Identify which cell holds the provided text, then report its (x, y) central coordinate. 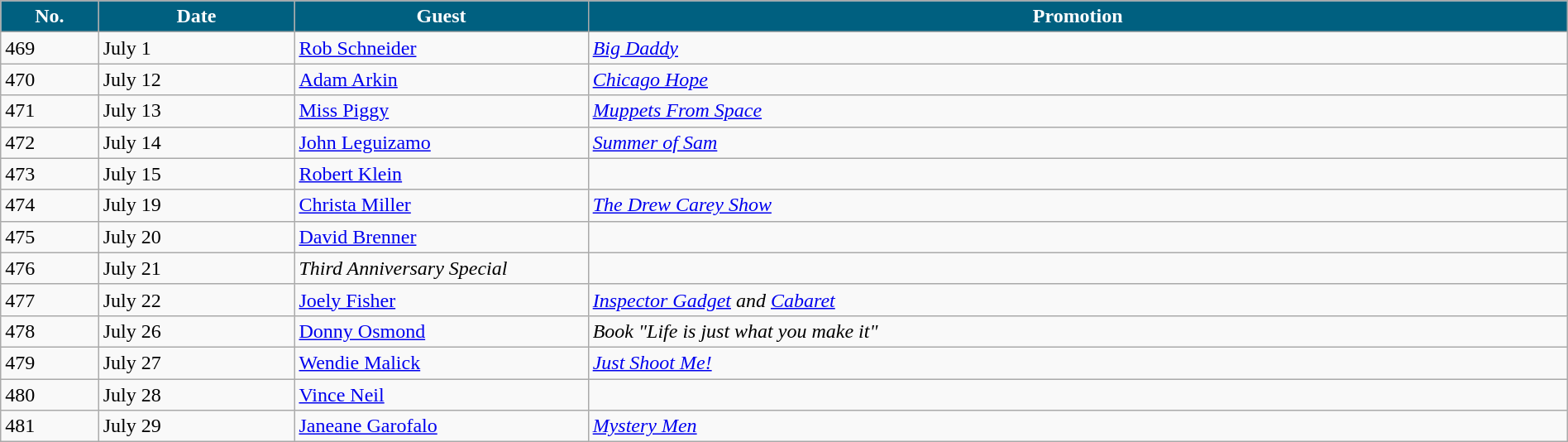
Wendie Malick (442, 363)
July 26 (197, 331)
471 (50, 111)
Mystery Men (1078, 426)
Vince Neil (442, 395)
Promotion (1078, 17)
Inspector Gadget and Cabaret (1078, 300)
July 27 (197, 363)
474 (50, 205)
Big Daddy (1078, 48)
480 (50, 395)
Miss Piggy (442, 111)
Guest (442, 17)
472 (50, 142)
Rob Schneider (442, 48)
Robert Klein (442, 174)
470 (50, 79)
July 19 (197, 205)
July 28 (197, 395)
Muppets From Space (1078, 111)
No. (50, 17)
Christa Miller (442, 205)
July 22 (197, 300)
478 (50, 331)
John Leguizamo (442, 142)
Joely Fisher (442, 300)
July 14 (197, 142)
Chicago Hope (1078, 79)
David Brenner (442, 237)
The Drew Carey Show (1078, 205)
469 (50, 48)
479 (50, 363)
475 (50, 237)
July 1 (197, 48)
Third Anniversary Special (442, 268)
476 (50, 268)
July 29 (197, 426)
July 15 (197, 174)
Date (197, 17)
Book "Life is just what you make it" (1078, 331)
Adam Arkin (442, 79)
Just Shoot Me! (1078, 363)
Summer of Sam (1078, 142)
July 20 (197, 237)
Janeane Garofalo (442, 426)
481 (50, 426)
477 (50, 300)
July 13 (197, 111)
Donny Osmond (442, 331)
July 21 (197, 268)
July 12 (197, 79)
473 (50, 174)
